Detect which cell encompasses the target text, then output its [X, Y] center coordinate. 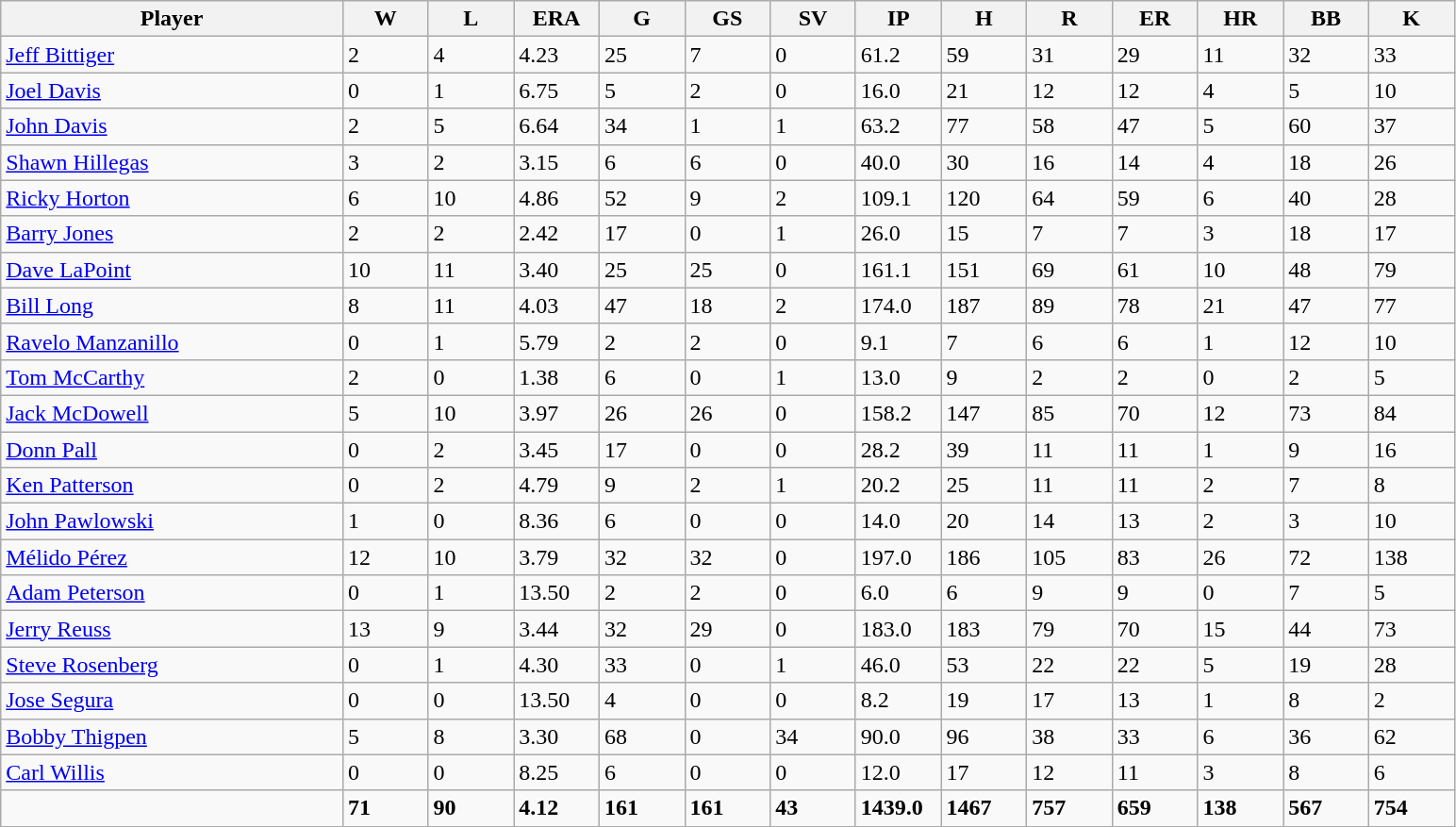
186 [984, 557]
40 [1326, 198]
Bill Long [172, 306]
G [641, 19]
78 [1154, 306]
4.23 [556, 55]
31 [1069, 55]
20.2 [898, 486]
Donn Pall [172, 450]
6.0 [898, 593]
61.2 [898, 55]
28.2 [898, 450]
5.79 [556, 341]
Jack McDowell [172, 413]
8.2 [898, 701]
72 [1326, 557]
6.64 [556, 126]
3.97 [556, 413]
757 [1069, 808]
8.36 [556, 521]
68 [641, 736]
64 [1069, 198]
Joel Davis [172, 91]
183 [984, 629]
4.86 [556, 198]
754 [1411, 808]
3.30 [556, 736]
659 [1154, 808]
3.44 [556, 629]
9.1 [898, 341]
Adam Peterson [172, 593]
Bobby Thigpen [172, 736]
90.0 [898, 736]
16.0 [898, 91]
GS [728, 19]
12.0 [898, 772]
Steve Rosenberg [172, 665]
BB [1326, 19]
89 [1069, 306]
H [984, 19]
3.15 [556, 162]
147 [984, 413]
120 [984, 198]
3.79 [556, 557]
1439.0 [898, 808]
62 [1411, 736]
1.38 [556, 377]
Mélido Pérez [172, 557]
43 [813, 808]
183.0 [898, 629]
46.0 [898, 665]
14.0 [898, 521]
4.03 [556, 306]
3.45 [556, 450]
53 [984, 665]
36 [1326, 736]
197.0 [898, 557]
4.12 [556, 808]
HR [1241, 19]
37 [1411, 126]
Jerry Reuss [172, 629]
39 [984, 450]
Ken Patterson [172, 486]
W [385, 19]
13.0 [898, 377]
Barry Jones [172, 234]
109.1 [898, 198]
69 [1069, 270]
84 [1411, 413]
Player [172, 19]
K [1411, 19]
4.30 [556, 665]
ER [1154, 19]
John Davis [172, 126]
40.0 [898, 162]
158.2 [898, 413]
44 [1326, 629]
4.79 [556, 486]
SV [813, 19]
48 [1326, 270]
Shawn Hillegas [172, 162]
85 [1069, 413]
38 [1069, 736]
R [1069, 19]
Jose Segura [172, 701]
Ricky Horton [172, 198]
61 [1154, 270]
IP [898, 19]
Dave LaPoint [172, 270]
58 [1069, 126]
3.40 [556, 270]
151 [984, 270]
Jeff Bittiger [172, 55]
20 [984, 521]
105 [1069, 557]
26.0 [898, 234]
161.1 [898, 270]
60 [1326, 126]
83 [1154, 557]
174.0 [898, 306]
567 [1326, 808]
71 [385, 808]
Ravelo Manzanillo [172, 341]
187 [984, 306]
Tom McCarthy [172, 377]
L [472, 19]
96 [984, 736]
52 [641, 198]
8.25 [556, 772]
6.75 [556, 91]
2.42 [556, 234]
Carl Willis [172, 772]
John Pawlowski [172, 521]
1467 [984, 808]
30 [984, 162]
63.2 [898, 126]
ERA [556, 19]
90 [472, 808]
